Locate the cell with the specified text and output its (x, y) center coordinate. 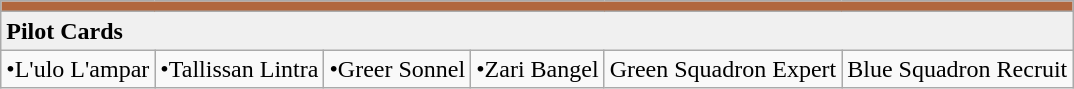
•L'ulo L'ampar (78, 69)
•Tallissan Lintra (240, 69)
Pilot Cards (537, 31)
Blue Squadron Recruit (958, 69)
•Greer Sonnel (398, 69)
Green Squadron Expert (723, 69)
•Zari Bangel (538, 69)
